Detect which cell encompasses the target text, then output its (X, Y) center coordinate. 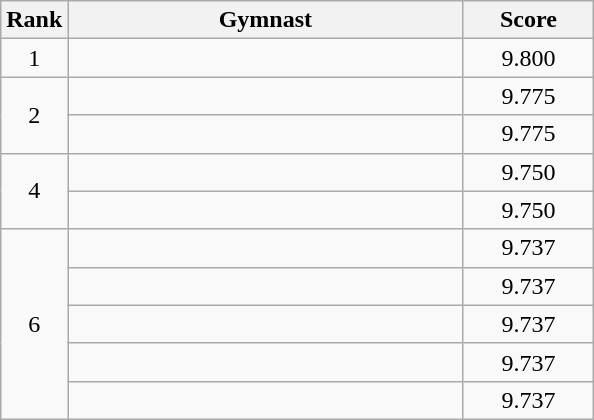
Gymnast (266, 20)
6 (34, 324)
Rank (34, 20)
4 (34, 191)
1 (34, 58)
Score (528, 20)
2 (34, 115)
9.800 (528, 58)
